Search for the cell housing the specified text and yield its [X, Y] center coordinate. 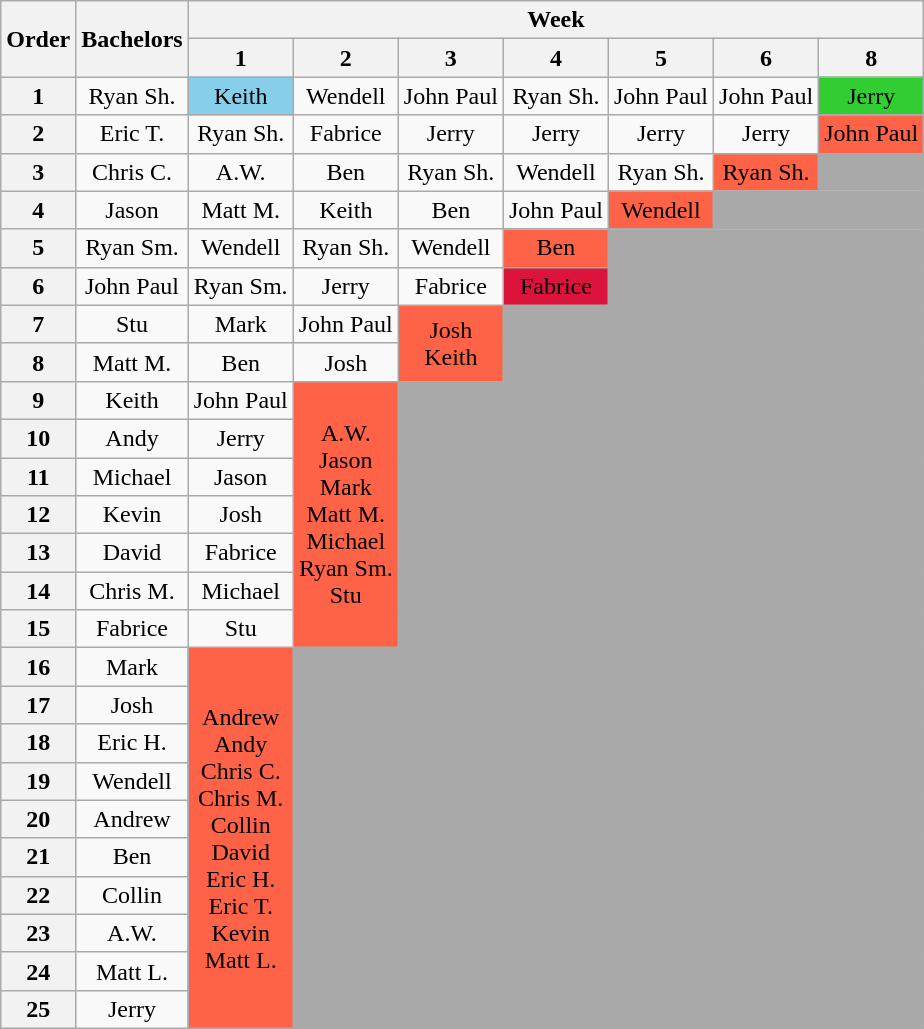
20 [38, 819]
Eric T. [132, 134]
22 [38, 895]
A.W.JasonMarkMatt M.MichaelRyan Sm.Stu [346, 514]
Order [38, 39]
25 [38, 1009]
Matt L. [132, 971]
21 [38, 857]
18 [38, 743]
14 [38, 591]
Chris M. [132, 591]
24 [38, 971]
9 [38, 400]
10 [38, 438]
David [132, 553]
Week [556, 20]
Kevin [132, 515]
15 [38, 629]
13 [38, 553]
17 [38, 705]
Andrew [132, 819]
12 [38, 515]
11 [38, 477]
7 [38, 324]
Chris C. [132, 172]
Andy [132, 438]
16 [38, 667]
19 [38, 781]
AndrewAndyChris C.Chris M.CollinDavidEric H.Eric T.KevinMatt L. [240, 838]
JoshKeith [450, 343]
Bachelors [132, 39]
Eric H. [132, 743]
Collin [132, 895]
23 [38, 933]
